Find where the given text appears and provide that cell's center as (x, y) coordinate. 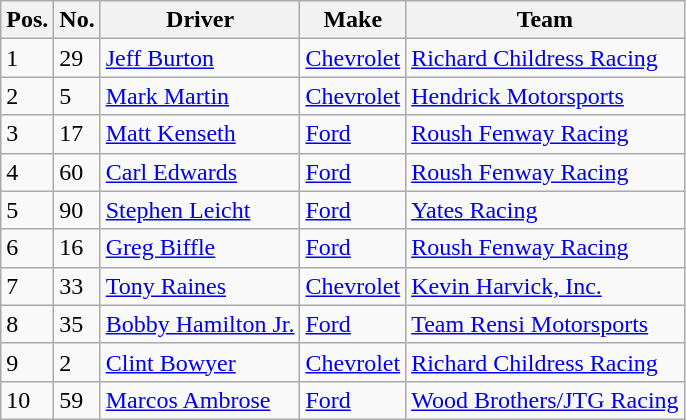
Wood Brothers/JTG Racing (545, 400)
59 (77, 400)
Stephen Leicht (200, 210)
Make (353, 20)
60 (77, 172)
6 (28, 248)
No. (77, 20)
33 (77, 286)
90 (77, 210)
Mark Martin (200, 96)
Driver (200, 20)
Matt Kenseth (200, 134)
Team (545, 20)
35 (77, 324)
1 (28, 58)
9 (28, 362)
Team Rensi Motorsports (545, 324)
Hendrick Motorsports (545, 96)
Jeff Burton (200, 58)
Carl Edwards (200, 172)
8 (28, 324)
Greg Biffle (200, 248)
4 (28, 172)
3 (28, 134)
10 (28, 400)
Pos. (28, 20)
Clint Bowyer (200, 362)
7 (28, 286)
Tony Raines (200, 286)
Bobby Hamilton Jr. (200, 324)
16 (77, 248)
Yates Racing (545, 210)
29 (77, 58)
Kevin Harvick, Inc. (545, 286)
17 (77, 134)
Marcos Ambrose (200, 400)
